Capture the cell that displays the provided text and extract its (X, Y) central coordinate. 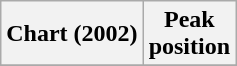
Chart (2002) (72, 34)
Peakposition (189, 34)
